Output the (X, Y) coordinate of the center of the cell containing the given text.  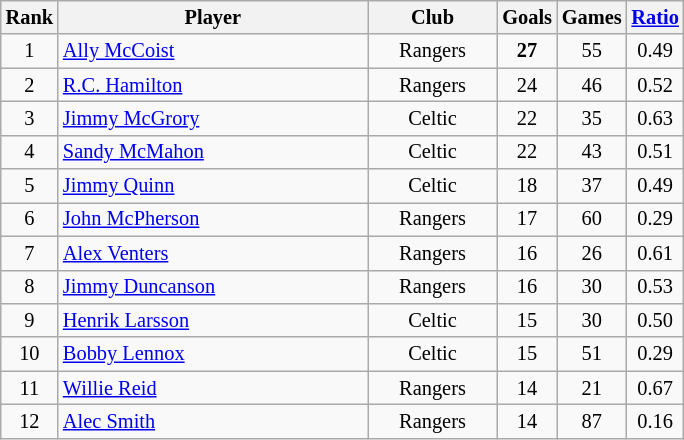
Ally McCoist (213, 51)
12 (30, 421)
51 (592, 354)
Player (213, 17)
37 (592, 186)
5 (30, 186)
Jimmy McGrory (213, 118)
0.53 (656, 287)
Bobby Lennox (213, 354)
John McPherson (213, 219)
Alex Venters (213, 253)
Ratio (656, 17)
Alec Smith (213, 421)
11 (30, 388)
Jimmy Quinn (213, 186)
Games (592, 17)
R.C. Hamilton (213, 85)
0.63 (656, 118)
Henrik Larsson (213, 320)
0.67 (656, 388)
55 (592, 51)
27 (527, 51)
8 (30, 287)
3 (30, 118)
Club (433, 17)
0.61 (656, 253)
18 (527, 186)
0.50 (656, 320)
7 (30, 253)
87 (592, 421)
Willie Reid (213, 388)
10 (30, 354)
17 (527, 219)
9 (30, 320)
0.16 (656, 421)
1 (30, 51)
6 (30, 219)
43 (592, 152)
60 (592, 219)
35 (592, 118)
46 (592, 85)
24 (527, 85)
0.52 (656, 85)
2 (30, 85)
21 (592, 388)
Rank (30, 17)
0.51 (656, 152)
26 (592, 253)
4 (30, 152)
Sandy McMahon (213, 152)
Jimmy Duncanson (213, 287)
Goals (527, 17)
